Output the [x, y] coordinate of the center of the cell containing the given text.  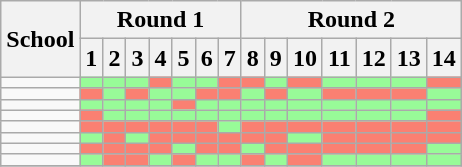
6 [206, 58]
13 [408, 58]
School [40, 39]
14 [444, 58]
9 [276, 58]
Round 1 [160, 20]
10 [304, 58]
4 [160, 58]
5 [184, 58]
Round 2 [351, 20]
8 [252, 58]
12 [374, 58]
11 [339, 58]
1 [92, 58]
3 [138, 58]
7 [230, 58]
2 [114, 58]
